From the cell containing the given text, extract its center point as [x, y] coordinate. 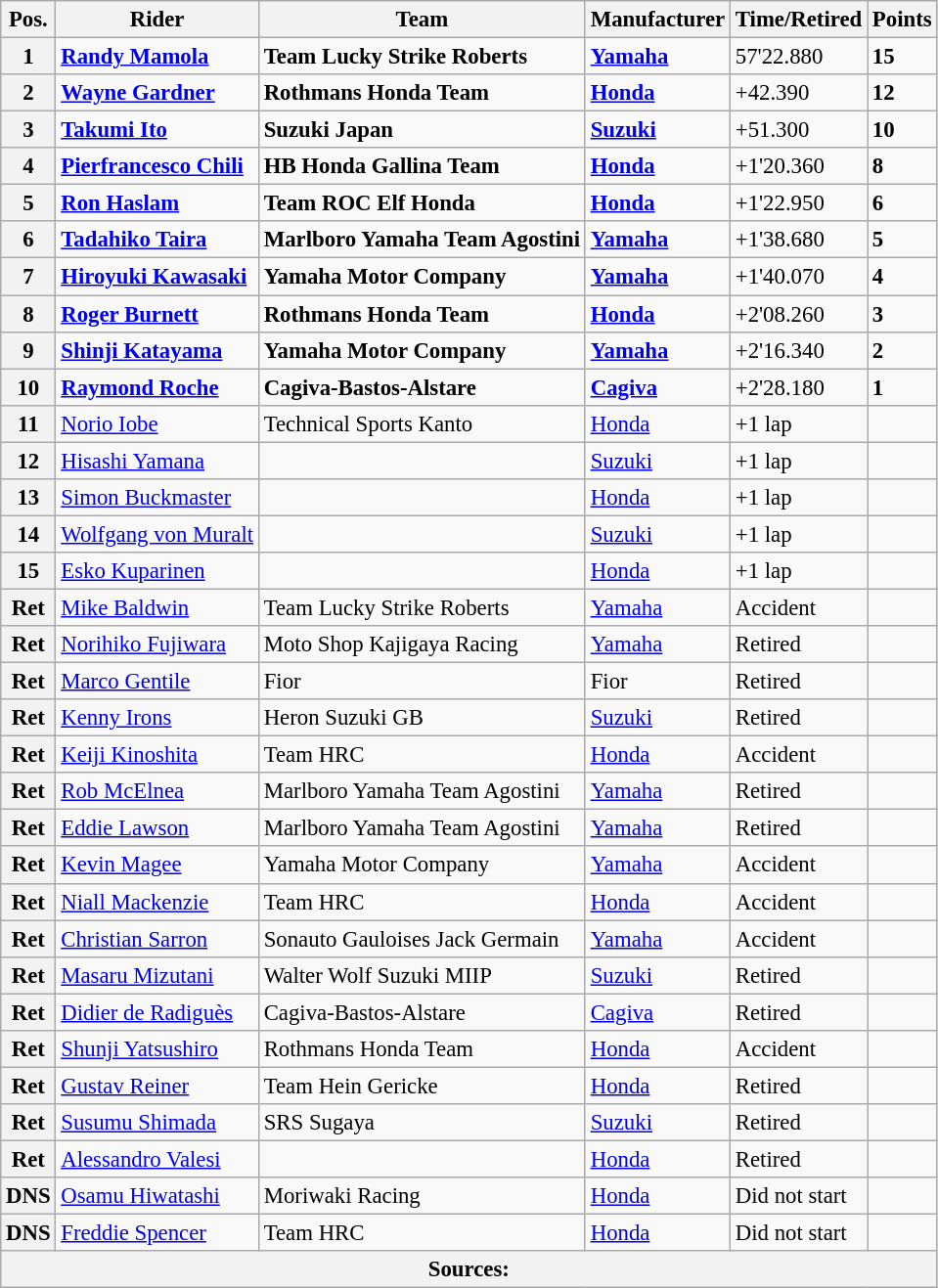
Didier de Radiguès [156, 1012]
Marco Gentile [156, 682]
SRS Sugaya [422, 1123]
Rob McElnea [156, 791]
Walter Wolf Suzuki MIIP [422, 975]
Team ROC Elf Honda [422, 203]
Sonauto Gauloises Jack Germain [422, 939]
Keiji Kinoshita [156, 755]
Shunji Yatsushiro [156, 1049]
+1'38.680 [798, 240]
HB Honda Gallina Team [422, 166]
Pierfrancesco Chili [156, 166]
Masaru Mizutani [156, 975]
Alessandro Valesi [156, 1159]
Moto Shop Kajigaya Racing [422, 644]
Mike Baldwin [156, 607]
Pos. [28, 20]
Team Hein Gericke [422, 1086]
11 [28, 423]
+1'20.360 [798, 166]
Eddie Lawson [156, 828]
9 [28, 350]
Freddie Spencer [156, 1233]
Takumi Ito [156, 130]
Simon Buckmaster [156, 498]
Shinji Katayama [156, 350]
Roger Burnett [156, 314]
Gustav Reiner [156, 1086]
Kenny Irons [156, 718]
+1'22.950 [798, 203]
+2'28.180 [798, 387]
7 [28, 277]
+2'16.340 [798, 350]
Hisashi Yamana [156, 461]
Kevin Magee [156, 866]
14 [28, 534]
Osamu Hiwatashi [156, 1196]
Ron Haslam [156, 203]
Tadahiko Taira [156, 240]
Wolfgang von Muralt [156, 534]
+42.390 [798, 93]
57'22.880 [798, 57]
Hiroyuki Kawasaki [156, 277]
Heron Suzuki GB [422, 718]
Raymond Roche [156, 387]
Christian Sarron [156, 939]
+2'08.260 [798, 314]
Suzuki Japan [422, 130]
Technical Sports Kanto [422, 423]
Time/Retired [798, 20]
Points [902, 20]
Norihiko Fujiwara [156, 644]
+51.300 [798, 130]
Susumu Shimada [156, 1123]
13 [28, 498]
Manufacturer [657, 20]
Rider [156, 20]
Team [422, 20]
Randy Mamola [156, 57]
+1'40.070 [798, 277]
Wayne Gardner [156, 93]
Moriwaki Racing [422, 1196]
Niall Mackenzie [156, 902]
Norio Iobe [156, 423]
Esko Kuparinen [156, 571]
Sources: [469, 1269]
